Scan for the cell matching the given text and deliver its [X, Y] coordinate at center. 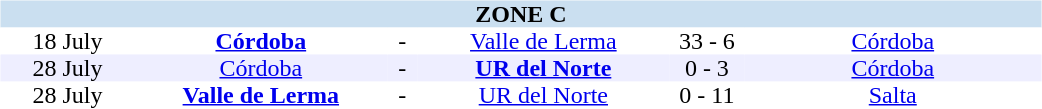
ZONE C [520, 14]
Salta [892, 96]
33 - 6 [707, 42]
18 July [67, 42]
0 - 11 [707, 96]
0 - 3 [707, 68]
